Locate the cell with the specified text and output its (x, y) center coordinate. 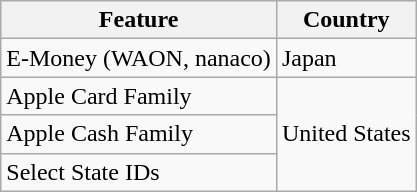
United States (346, 134)
Apple Cash Family (139, 134)
Apple Card Family (139, 96)
Country (346, 20)
Select State IDs (139, 172)
E-Money (WAON, nanaco) (139, 58)
Feature (139, 20)
Japan (346, 58)
